Pinpoint the cell where the given text exists, returning its [x, y] midpoint coordinate. 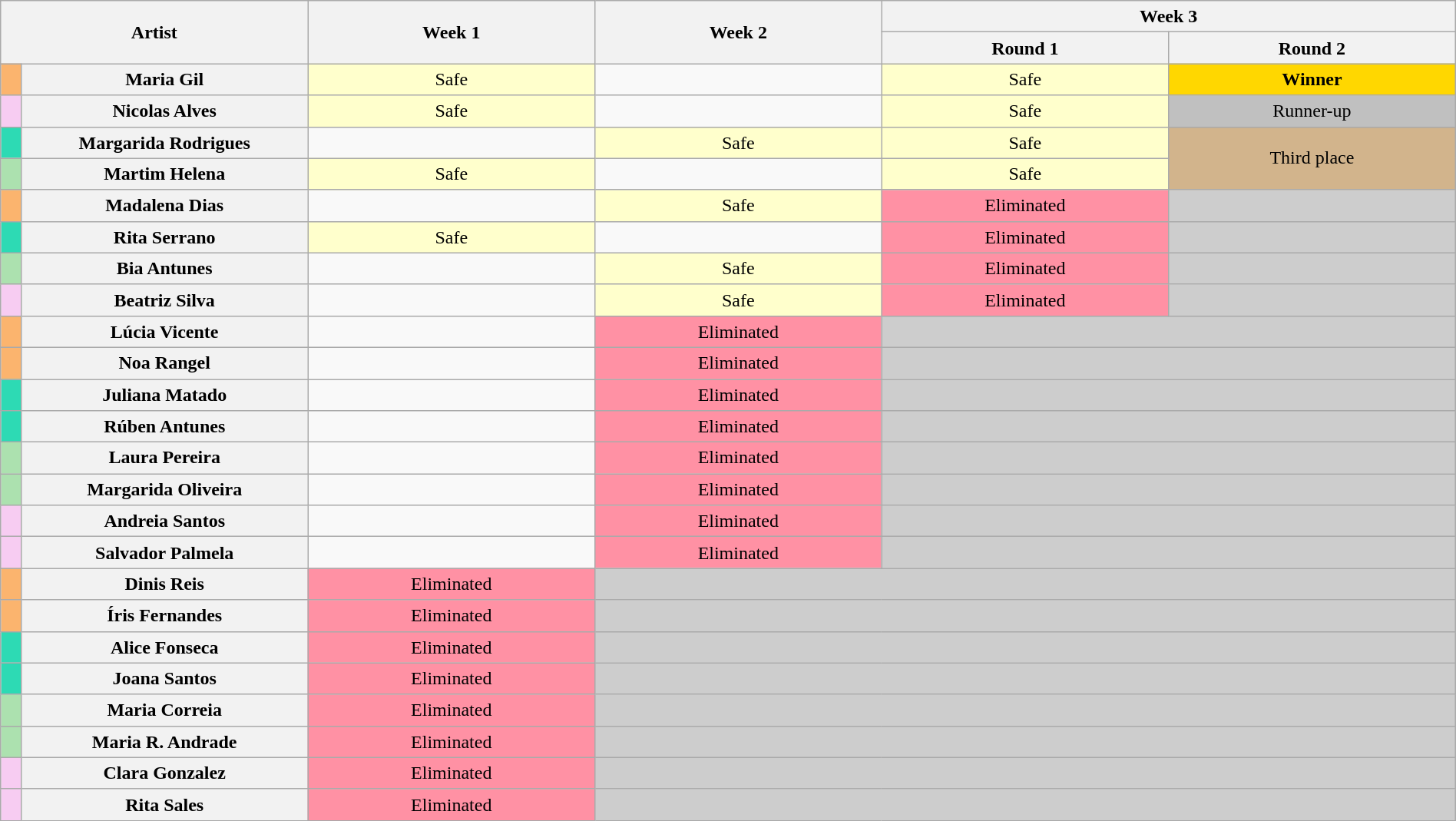
Lúcia Vicente [164, 332]
Beatriz Silva [164, 300]
Round 1 [1025, 48]
Rita Sales [164, 805]
Noa Rangel [164, 362]
Dinis Reis [164, 584]
Íris Fernandes [164, 616]
Runner-up [1312, 111]
Martim Helena [164, 174]
Round 2 [1312, 48]
Third place [1312, 158]
Clara Gonzalez [164, 773]
Joana Santos [164, 679]
Nicolas Alves [164, 111]
Maria R. Andrade [164, 742]
Juliana Matado [164, 395]
Margarida Rodrigues [164, 143]
Bia Antunes [164, 269]
Maria Correia [164, 710]
Winner [1312, 80]
Madalena Dias [164, 206]
Rúben Antunes [164, 427]
Laura Pereira [164, 458]
Week 1 [452, 32]
Artist [154, 32]
Margarida Oliveira [164, 490]
Andreia Santos [164, 521]
Maria Gil [164, 80]
Week 3 [1169, 17]
Rita Serrano [164, 237]
Week 2 [739, 32]
Salvador Palmela [164, 553]
Alice Fonseca [164, 647]
